For the text-containing cell, return its midpoint in (x, y) coordinate format. 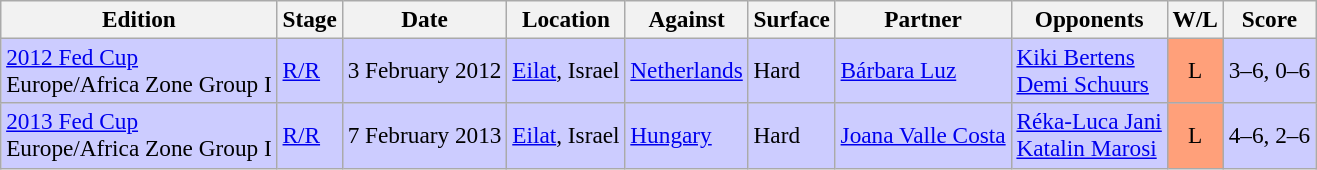
Hungary (686, 136)
Surface (792, 19)
W/L (1195, 19)
Score (1269, 19)
Edition (139, 19)
Joana Valle Costa (923, 136)
3 February 2012 (424, 70)
Location (566, 19)
Partner (923, 19)
Bárbara Luz (923, 70)
Against (686, 19)
3–6, 0–6 (1269, 70)
Réka-Luca Jani Katalin Marosi (1089, 136)
Netherlands (686, 70)
Kiki Bertens Demi Schuurs (1089, 70)
Opponents (1089, 19)
Date (424, 19)
2012 Fed Cup Europe/Africa Zone Group I (139, 70)
2013 Fed Cup Europe/Africa Zone Group I (139, 136)
4–6, 2–6 (1269, 136)
7 February 2013 (424, 136)
Stage (310, 19)
